Determine the [X, Y] coordinate at the center of the cell enclosing the given text.  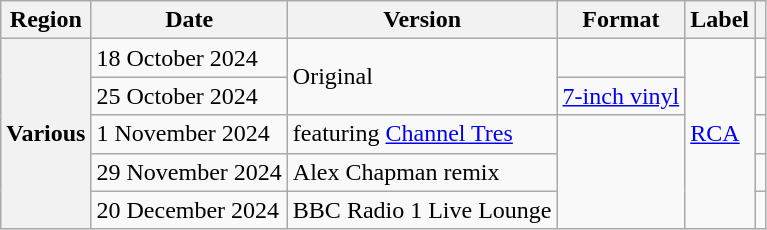
featuring Channel Tres [422, 134]
Original [422, 77]
Region [46, 20]
1 November 2024 [189, 134]
Various [46, 134]
Date [189, 20]
BBC Radio 1 Live Lounge [422, 210]
RCA [720, 134]
Version [422, 20]
18 October 2024 [189, 58]
29 November 2024 [189, 172]
25 October 2024 [189, 96]
Format [621, 20]
7-inch vinyl [621, 96]
Alex Chapman remix [422, 172]
Label [720, 20]
20 December 2024 [189, 210]
